From the cell containing the given text, extract its center point as [X, Y] coordinate. 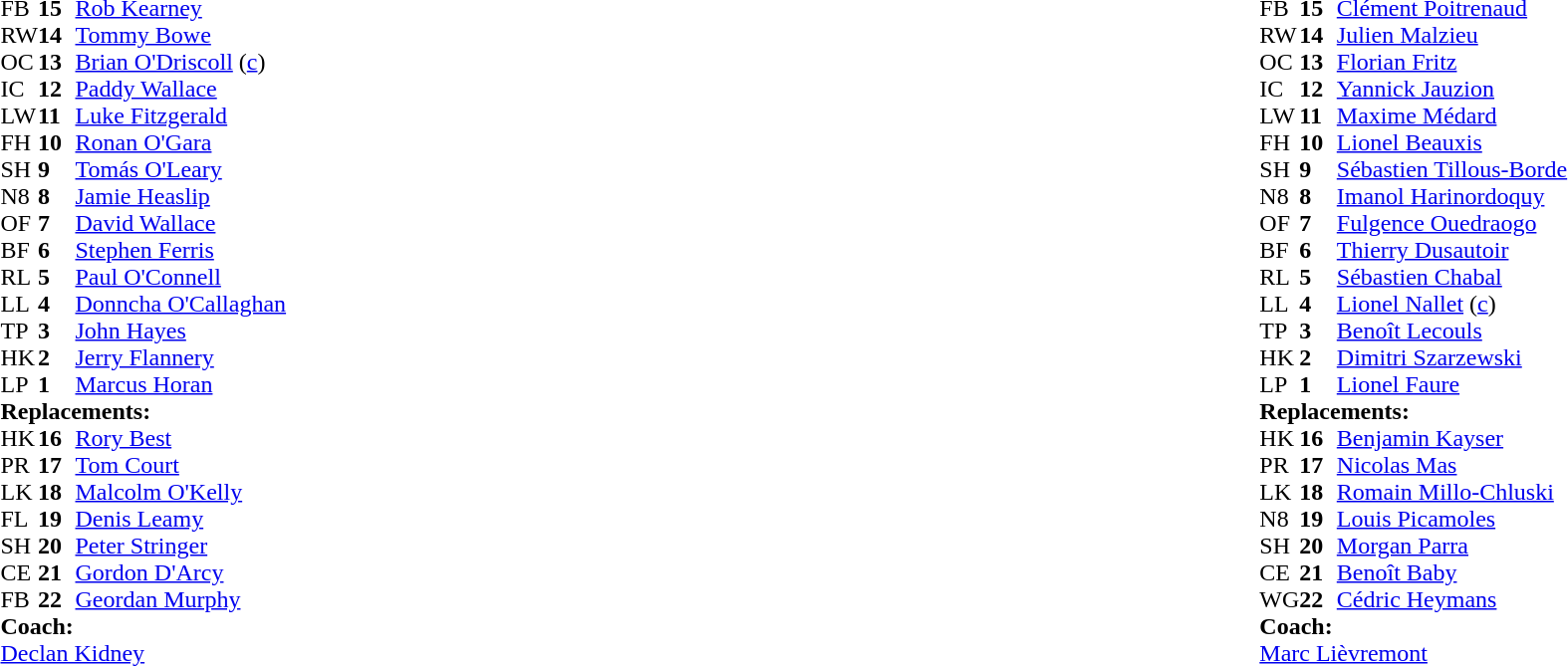
Stephen Ferris [181, 251]
Romain Millo-Chluski [1452, 492]
Tommy Bowe [181, 36]
David Wallace [181, 223]
Declan Kidney [143, 653]
Jerry Flannery [181, 358]
Paddy Wallace [181, 90]
Benoît Lecouls [1452, 331]
Imanol Harinordoquy [1452, 197]
Denis Leamy [181, 520]
Morgan Parra [1452, 546]
Lionel Faure [1452, 384]
Marc Lièvremont [1413, 653]
Dimitri Szarzewski [1452, 358]
Maxime Médard [1452, 115]
Peter Stringer [181, 546]
Florian Fritz [1452, 62]
Rory Best [181, 438]
Geordan Murphy [181, 599]
WG [1279, 599]
Malcolm O'Kelly [181, 492]
Paul O'Connell [181, 277]
Tomás O'Leary [181, 169]
Julien Malzieu [1452, 36]
Marcus Horan [181, 384]
Jamie Heaslip [181, 197]
Sébastien Chabal [1452, 277]
Fulgence Ouedraogo [1452, 223]
Gordon D'Arcy [181, 573]
Donncha O'Callaghan [181, 305]
Cédric Heymans [1452, 599]
FB [19, 599]
Tom Court [181, 466]
Benoît Baby [1452, 573]
Nicolas Mas [1452, 466]
John Hayes [181, 331]
Sébastien Tillous-Borde [1452, 169]
FL [19, 520]
Brian O'Driscoll (c) [181, 62]
Lionel Beauxis [1452, 143]
Thierry Dusautoir [1452, 251]
Luke Fitzgerald [181, 115]
Benjamin Kayser [1452, 438]
Ronan O'Gara [181, 143]
Lionel Nallet (c) [1452, 305]
Louis Picamoles [1452, 520]
Yannick Jauzion [1452, 90]
